Return the (x, y) coordinate for the center point of the cell that contains the specified text.  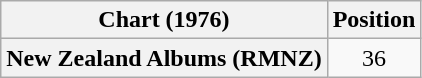
36 (374, 58)
Chart (1976) (164, 20)
Position (374, 20)
New Zealand Albums (RMNZ) (164, 58)
